Provide the [x, y] coordinate of the cell's center where the given text is located.  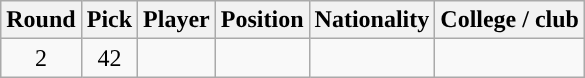
Position [262, 20]
42 [109, 58]
Player [177, 20]
College / club [510, 20]
Round [41, 20]
2 [41, 58]
Pick [109, 20]
Nationality [372, 20]
